Return (x, y) of the center of cell containing provided text 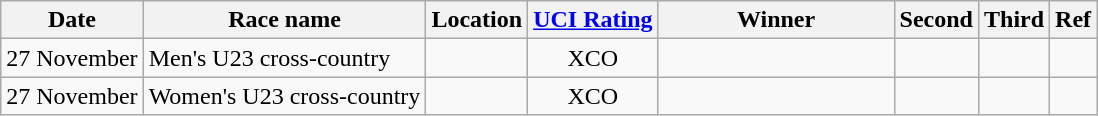
Location (477, 20)
Second (936, 20)
UCI Rating (593, 20)
Third (1014, 20)
Men's U23 cross-country (284, 58)
Ref (1074, 20)
Winner (776, 20)
Race name (284, 20)
Date (72, 20)
Women's U23 cross-country (284, 96)
